Provide the (X, Y) coordinate of the cell's center where the given text is located.  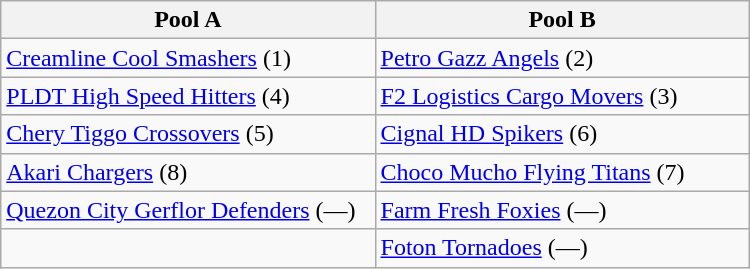
Pool B (562, 20)
Farm Fresh Foxies (—) (562, 210)
Petro Gazz Angels (2) (562, 58)
Pool A (188, 20)
Chery Tiggo Crossovers (5) (188, 134)
Foton Tornadoes (—) (562, 248)
Creamline Cool Smashers (1) (188, 58)
Choco Mucho Flying Titans (7) (562, 172)
Cignal HD Spikers (6) (562, 134)
Quezon City Gerflor Defenders (—) (188, 210)
Akari Chargers (8) (188, 172)
PLDT High Speed Hitters (4) (188, 96)
F2 Logistics Cargo Movers (3) (562, 96)
